Find where the given text appears and provide that cell's center as (X, Y) coordinate. 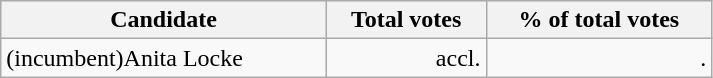
Candidate (164, 20)
Total votes (406, 20)
accl. (406, 58)
(incumbent)Anita Locke (164, 58)
% of total votes (599, 20)
. (599, 58)
